Detect which cell encompasses the target text, then output its [x, y] center coordinate. 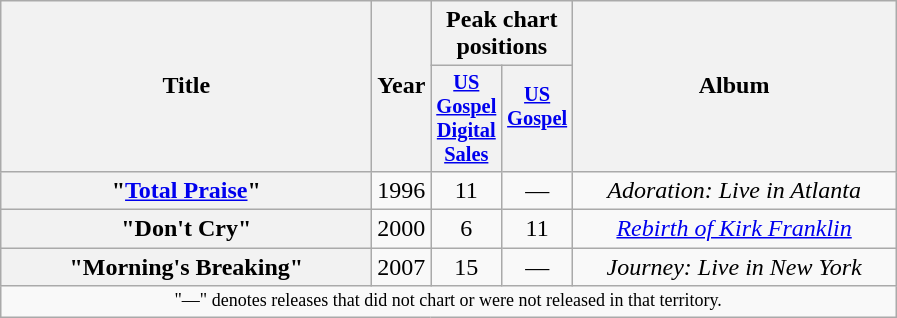
Album [734, 86]
Year [402, 86]
15 [466, 267]
Adoration: Live in Atlanta [734, 190]
2000 [402, 229]
"Don't Cry" [186, 229]
Title [186, 86]
2007 [402, 267]
1996 [402, 190]
Rebirth of Kirk Franklin [734, 229]
"Morning's Breaking" [186, 267]
USGospel [538, 119]
"Total Praise" [186, 190]
Journey: Live in New York [734, 267]
6 [466, 229]
"—" denotes releases that did not chart or were not released in that territory. [448, 302]
Peak chart positions [502, 34]
USGospelDigitalSales [466, 119]
